Detect which cell encompasses the target text, then output its (X, Y) center coordinate. 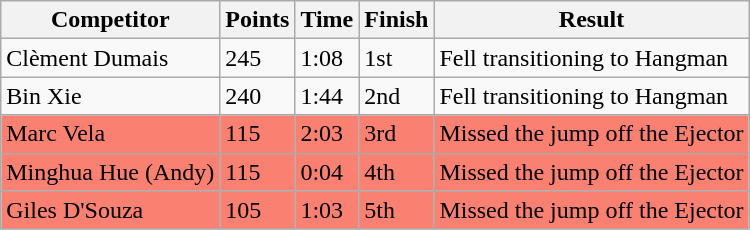
240 (258, 96)
Finish (396, 20)
1:44 (327, 96)
2:03 (327, 134)
Clèment Dumais (110, 58)
Giles D'Souza (110, 210)
Bin Xie (110, 96)
1:03 (327, 210)
Minghua Hue (Andy) (110, 172)
1st (396, 58)
Points (258, 20)
3rd (396, 134)
Competitor (110, 20)
1:08 (327, 58)
0:04 (327, 172)
105 (258, 210)
Marc Vela (110, 134)
Time (327, 20)
2nd (396, 96)
245 (258, 58)
Result (592, 20)
4th (396, 172)
5th (396, 210)
